Return [x, y] of the center of cell containing provided text 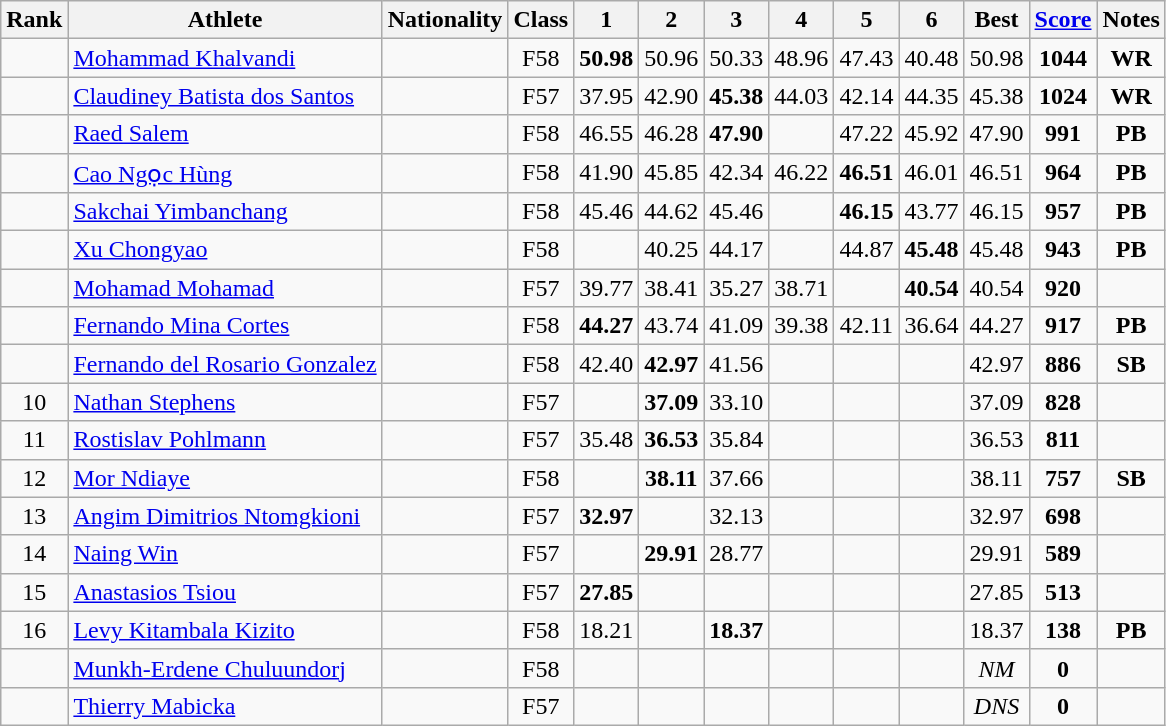
Mohamad Mohamad [225, 288]
Athlete [225, 20]
50.96 [672, 58]
16 [34, 630]
698 [1063, 516]
48.96 [802, 58]
50.33 [736, 58]
917 [1063, 326]
Best [996, 20]
5 [866, 20]
35.84 [736, 440]
38.71 [802, 288]
811 [1063, 440]
138 [1063, 630]
828 [1063, 402]
35.48 [606, 440]
46.55 [606, 134]
43.77 [932, 212]
28.77 [736, 554]
45.92 [932, 134]
37.95 [606, 96]
Nathan Stephens [225, 402]
DNS [996, 706]
Raed Salem [225, 134]
Fernando del Rosario Gonzalez [225, 364]
4 [802, 20]
Xu Chongyao [225, 250]
757 [1063, 478]
Cao Ngọc Hùng [225, 173]
32.13 [736, 516]
3 [736, 20]
40.48 [932, 58]
920 [1063, 288]
37.66 [736, 478]
Claudiney Batista dos Santos [225, 96]
42.90 [672, 96]
40.25 [672, 250]
513 [1063, 592]
44.62 [672, 212]
45.85 [672, 173]
44.35 [932, 96]
Angim Dimitrios Ntomgkioni [225, 516]
Rank [34, 20]
42.14 [866, 96]
1024 [1063, 96]
Thierry Mabicka [225, 706]
1 [606, 20]
1044 [1063, 58]
Mor Ndiaye [225, 478]
Munkh-Erdene Chuluundorj [225, 668]
36.64 [932, 326]
41.09 [736, 326]
Notes [1131, 20]
Fernando Mina Cortes [225, 326]
Class [541, 20]
NM [996, 668]
11 [34, 440]
Rostislav Pohlmann [225, 440]
957 [1063, 212]
Nationality [445, 20]
47.22 [866, 134]
14 [34, 554]
38.41 [672, 288]
6 [932, 20]
44.03 [802, 96]
39.38 [802, 326]
589 [1063, 554]
44.17 [736, 250]
13 [34, 516]
39.77 [606, 288]
943 [1063, 250]
964 [1063, 173]
42.40 [606, 364]
2 [672, 20]
886 [1063, 364]
Sakchai Yimbanchang [225, 212]
42.11 [866, 326]
991 [1063, 134]
Mohammad Khalvandi [225, 58]
46.22 [802, 173]
44.87 [866, 250]
47.43 [866, 58]
12 [34, 478]
15 [34, 592]
43.74 [672, 326]
42.34 [736, 173]
46.01 [932, 173]
10 [34, 402]
Naing Win [225, 554]
41.90 [606, 173]
41.56 [736, 364]
Anastasios Tsiou [225, 592]
33.10 [736, 402]
18.21 [606, 630]
35.27 [736, 288]
Levy Kitambala Kizito [225, 630]
46.28 [672, 134]
Score [1063, 20]
